Determine the [X, Y] coordinate at the center of the cell enclosing the given text.  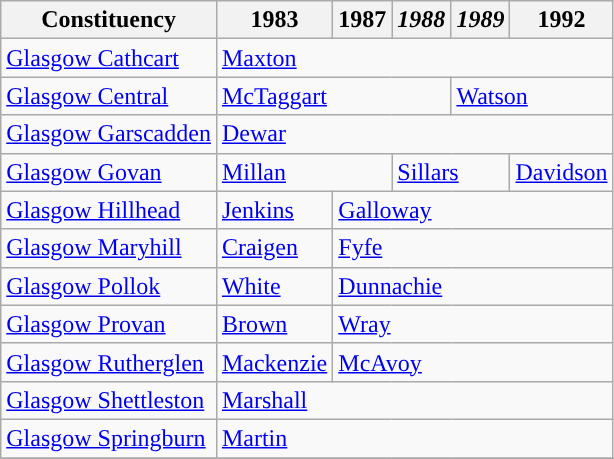
Glasgow Garscadden [109, 134]
Galloway [473, 210]
Marshall [414, 400]
White [274, 286]
Glasgow Hillhead [109, 210]
Jenkins [274, 210]
McAvoy [473, 362]
Brown [274, 324]
1989 [480, 20]
Watson [532, 96]
Glasgow Pollok [109, 286]
Martin [414, 438]
Maxton [414, 58]
Millan [304, 172]
Glasgow Springburn [109, 438]
Fyfe [473, 248]
Glasgow Provan [109, 324]
Glasgow Rutherglen [109, 362]
Davidson [562, 172]
Glasgow Cathcart [109, 58]
Dunnachie [473, 286]
Glasgow Shettleston [109, 400]
McTaggart [333, 96]
Mackenzie [274, 362]
Wray [473, 324]
1987 [362, 20]
1992 [562, 20]
Sillars [451, 172]
Constituency [109, 20]
Dewar [414, 134]
1988 [422, 20]
Glasgow Govan [109, 172]
Glasgow Maryhill [109, 248]
Craigen [274, 248]
1983 [274, 20]
Glasgow Central [109, 96]
